Pinpoint the cell where the given text exists, returning its [X, Y] midpoint coordinate. 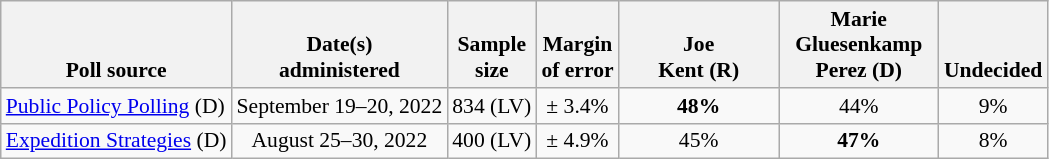
47% [859, 141]
834 (LV) [492, 106]
MarieGluesenkamp Perez (D) [859, 44]
45% [699, 141]
48% [699, 106]
44% [859, 106]
Undecided [993, 44]
8% [993, 141]
Marginof error [577, 44]
± 3.4% [577, 106]
Date(s)administered [339, 44]
JoeKent (R) [699, 44]
September 19–20, 2022 [339, 106]
August 25–30, 2022 [339, 141]
Public Policy Polling (D) [116, 106]
Expedition Strategies (D) [116, 141]
9% [993, 106]
400 (LV) [492, 141]
Poll source [116, 44]
Samplesize [492, 44]
± 4.9% [577, 141]
